Provide the (X, Y) coordinate of the cell's center where the given text is located.  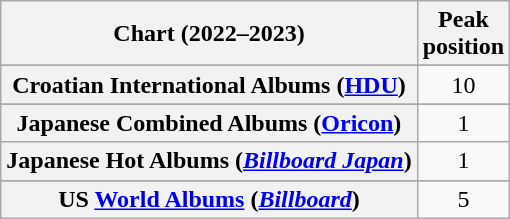
Croatian International Albums (HDU) (209, 85)
Peakposition (463, 34)
10 (463, 85)
5 (463, 199)
Japanese Combined Albums (Oricon) (209, 123)
Japanese Hot Albums (Billboard Japan) (209, 161)
US World Albums (Billboard) (209, 199)
Chart (2022–2023) (209, 34)
